Output the [x, y] coordinate of the center of the cell containing the given text.  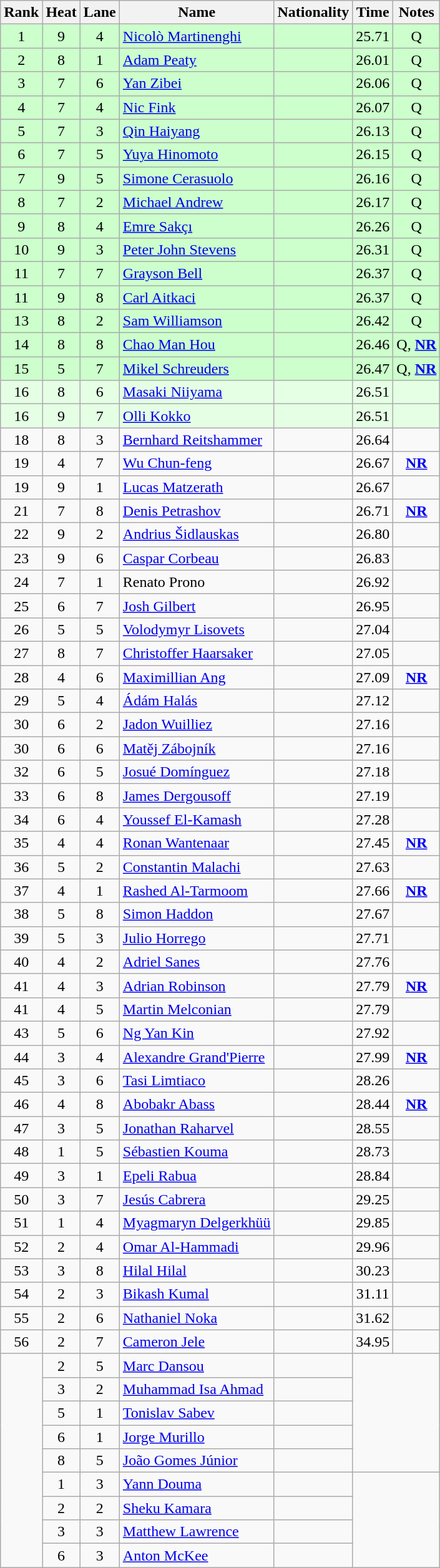
26.17 [373, 202]
34 [21, 820]
Grayson Bell [197, 273]
27.19 [373, 796]
Sébastien Kouma [197, 1152]
Chao Man Hou [197, 345]
Nic Fink [197, 107]
Adam Peaty [197, 60]
26.15 [373, 155]
Anton McKee [197, 1556]
13 [21, 321]
Martin Melconian [197, 1009]
23 [21, 558]
26.06 [373, 84]
27.92 [373, 1033]
27.04 [373, 629]
18 [21, 440]
28.26 [373, 1081]
26.16 [373, 178]
Qin Haiyang [197, 131]
Volodymyr Lisovets [197, 629]
28 [21, 677]
47 [21, 1128]
27.63 [373, 867]
Yan Zibei [197, 84]
Lucas Matzerath [197, 487]
Sam Williamson [197, 321]
Rank [21, 12]
Nathaniel Noka [197, 1318]
27.12 [373, 701]
25 [21, 606]
28.55 [373, 1128]
56 [21, 1342]
Bernhard Reitshammer [197, 440]
Cameron Jele [197, 1342]
Jorge Murillo [197, 1436]
15 [21, 369]
26 [21, 629]
27.67 [373, 914]
Myagmaryn Delgerkhüü [197, 1223]
Time [373, 12]
29.85 [373, 1223]
Emre Sakçı [197, 226]
Carl Aitkaci [197, 298]
26.07 [373, 107]
26.13 [373, 131]
Notes [417, 12]
Josué Domínguez [197, 772]
49 [21, 1176]
Hilal Hilal [197, 1270]
Adriel Sanes [197, 962]
Muhammad Isa Ahmad [197, 1389]
Tasi Limtiaco [197, 1081]
Ronan Wantenaar [197, 843]
26.01 [373, 60]
27.76 [373, 962]
38 [21, 914]
27 [21, 653]
26.42 [373, 321]
48 [21, 1152]
Epeli Rabua [197, 1176]
32 [21, 772]
27.66 [373, 891]
27.18 [373, 772]
Jadon Wuilliez [197, 725]
33 [21, 796]
31.11 [373, 1294]
27.71 [373, 938]
Renato Prono [197, 582]
James Dergousoff [197, 796]
Matěj Zábojník [197, 748]
29.25 [373, 1199]
45 [21, 1081]
26.26 [373, 226]
54 [21, 1294]
27.99 [373, 1057]
Maximillian Ang [197, 677]
Peter John Stevens [197, 249]
Olli Kokko [197, 416]
Ng Yan Kin [197, 1033]
26.46 [373, 345]
21 [21, 511]
36 [21, 867]
Omar Al-Hammadi [197, 1247]
Marc Dansou [197, 1365]
Bikash Kumal [197, 1294]
Simon Haddon [197, 914]
Matthew Lawrence [197, 1532]
26.83 [373, 558]
34.95 [373, 1342]
Youssef El-Kamash [197, 820]
Sheku Kamara [197, 1508]
40 [21, 962]
Rashed Al-Tarmoom [197, 891]
44 [21, 1057]
Caspar Corbeau [197, 558]
27.05 [373, 653]
46 [21, 1105]
39 [21, 938]
26.47 [373, 369]
29.96 [373, 1247]
Lane [100, 12]
Julio Horrego [197, 938]
28.84 [373, 1176]
Tonislav Sabev [197, 1413]
Denis Petrashov [197, 511]
Jonathan Raharvel [197, 1128]
Name [197, 12]
Abobakr Abass [197, 1105]
24 [21, 582]
14 [21, 345]
35 [21, 843]
55 [21, 1318]
Michael Andrew [197, 202]
Nationality [313, 12]
51 [21, 1223]
Heat [61, 12]
50 [21, 1199]
Constantin Malachi [197, 867]
10 [21, 249]
Masaki Niiyama [197, 392]
João Gomes Júnior [197, 1461]
26.71 [373, 511]
31.62 [373, 1318]
27.28 [373, 820]
28.44 [373, 1105]
Christoffer Haarsaker [197, 653]
26.64 [373, 440]
30.23 [373, 1270]
Alexandre Grand'Pierre [197, 1057]
25.71 [373, 36]
26.80 [373, 535]
43 [21, 1033]
Yann Douma [197, 1484]
27.09 [373, 677]
26.31 [373, 249]
Nicolò Martinenghi [197, 36]
26.92 [373, 582]
29 [21, 701]
22 [21, 535]
Jesús Cabrera [197, 1199]
28.73 [373, 1152]
26.95 [373, 606]
Mikel Schreuders [197, 369]
53 [21, 1270]
Josh Gilbert [197, 606]
Andrius Šidlauskas [197, 535]
Adrian Robinson [197, 985]
27.45 [373, 843]
Wu Chun-feng [197, 463]
Ádám Halás [197, 701]
37 [21, 891]
52 [21, 1247]
Simone Cerasuolo [197, 178]
Yuya Hinomoto [197, 155]
